Capture the cell that displays the provided text and extract its (X, Y) central coordinate. 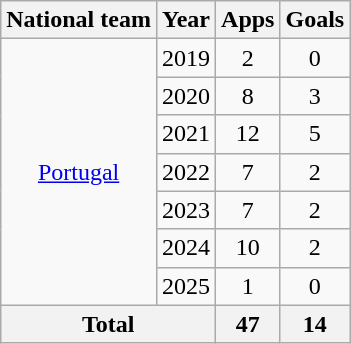
2022 (186, 172)
12 (248, 134)
2021 (186, 134)
National team (79, 20)
5 (315, 134)
14 (315, 324)
2024 (186, 248)
10 (248, 248)
Year (186, 20)
2020 (186, 96)
2023 (186, 210)
2019 (186, 58)
Portugal (79, 172)
47 (248, 324)
Total (108, 324)
Goals (315, 20)
8 (248, 96)
1 (248, 286)
Apps (248, 20)
2025 (186, 286)
3 (315, 96)
